Output the [x, y] coordinate of the center of the cell containing the given text.  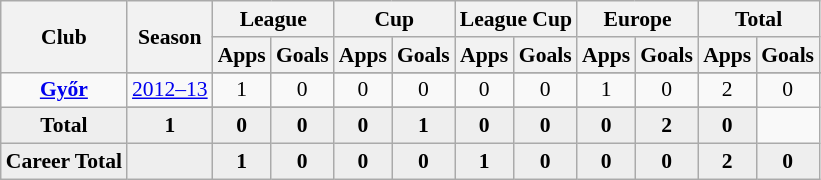
2012–13 [170, 90]
Club [64, 36]
League [274, 19]
Season [170, 36]
League Cup [516, 19]
Europe [638, 19]
Cup [394, 19]
Győr [64, 90]
Career Total [64, 162]
